Provide the (X, Y) coordinate of the cell's center where the given text is located.  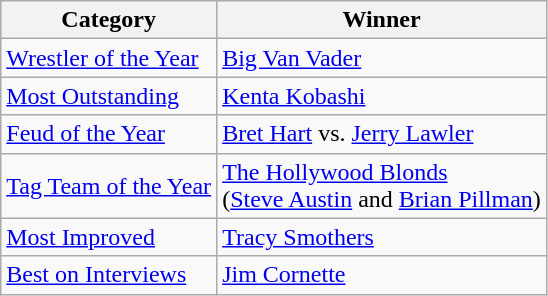
Wrestler of the Year (109, 58)
Jim Cornette (382, 275)
Big Van Vader (382, 58)
Best on Interviews (109, 275)
Kenta Kobashi (382, 96)
Tracy Smothers (382, 237)
Bret Hart vs. Jerry Lawler (382, 134)
Tag Team of the Year (109, 186)
Most Outstanding (109, 96)
Category (109, 20)
The Hollywood Blonds(Steve Austin and Brian Pillman) (382, 186)
Most Improved (109, 237)
Winner (382, 20)
Feud of the Year (109, 134)
